Extract the [x, y] coordinate from the center of the cell holding the provided text.  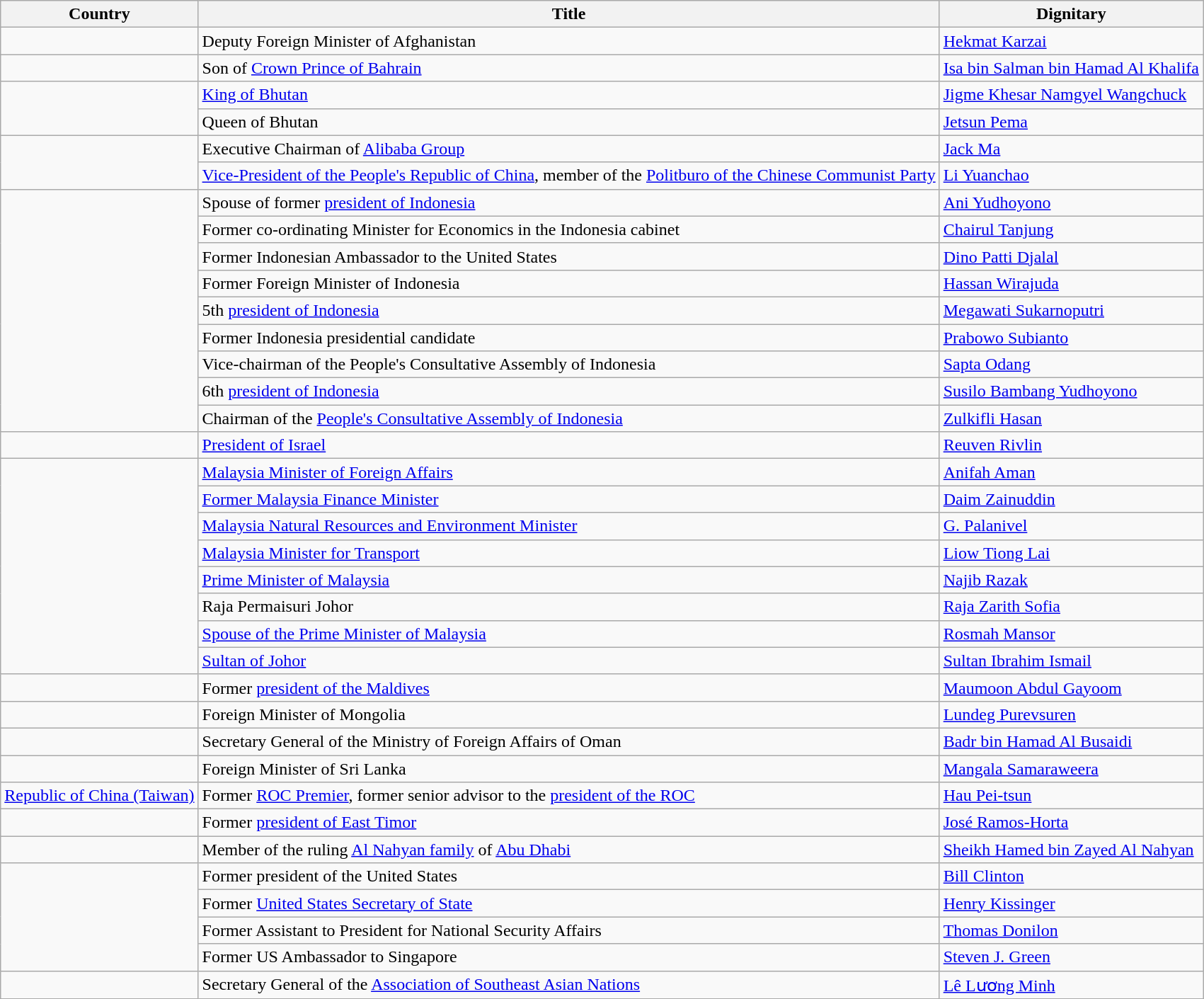
Najib Razak [1071, 580]
Dignitary [1071, 14]
Ani Yudhoyono [1071, 202]
Badr bin Hamad Al Busaidi [1071, 741]
Former ROC Premier, former senior advisor to the president of the ROC [569, 796]
6th president of Indonesia [569, 392]
Thomas Donilon [1071, 930]
Secretary General of the Association of Southeast Asian Nations [569, 985]
Foreign Minister of Sri Lanka [569, 768]
Sheikh Hamed bin Zayed Al Nahyan [1071, 850]
Former US Ambassador to Singapore [569, 957]
President of Israel [569, 445]
Li Yuanchao [1071, 176]
Queen of Bhutan [569, 122]
King of Bhutan [569, 95]
Chairman of the People's Consultative Assembly of Indonesia [569, 418]
Hassan Wirajuda [1071, 283]
Sapta Odang [1071, 365]
Prabowo Subianto [1071, 338]
Former president of East Timor [569, 823]
Jack Ma [1071, 149]
G. Palanivel [1071, 526]
Lundeg Purevsuren [1071, 714]
Zulkifli Hasan [1071, 418]
Sultan Ibrahim Ismail [1071, 661]
Country [99, 14]
Former Assistant to President for National Security Affairs [569, 930]
Mangala Samaraweera [1071, 768]
Prime Minister of Malaysia [569, 580]
Reuven Rivlin [1071, 445]
Foreign Minister of Mongolia [569, 714]
Executive Chairman of Alibaba Group [569, 149]
Megawati Sukarnoputri [1071, 310]
Former Indonesian Ambassador to the United States [569, 256]
Former co-ordinating Minister for Economics in the Indonesia cabinet [569, 229]
Jetsun Pema [1071, 122]
Former Indonesia presidential candidate [569, 338]
Anifah Aman [1071, 472]
Isa bin Salman bin Hamad Al Khalifa [1071, 68]
Former president of the Maldives [569, 687]
Sultan of Johor [569, 661]
Rosmah Mansor [1071, 634]
Bill Clinton [1071, 877]
Liow Tiong Lai [1071, 553]
Maumoon Abdul Gayoom [1071, 687]
Lê Lương Minh [1071, 985]
Title [569, 14]
Henry Kissinger [1071, 903]
Raja Zarith Sofia [1071, 607]
Former president of the United States [569, 877]
Susilo Bambang Yudhoyono [1071, 392]
5th president of Indonesia [569, 310]
Member of the ruling Al Nahyan family of Abu Dhabi [569, 850]
Malaysia Minister for Transport [569, 553]
Spouse of the Prime Minister of Malaysia [569, 634]
Hau Pei-tsun [1071, 796]
Raja Permaisuri Johor [569, 607]
Republic of China (Taiwan) [99, 796]
Jigme Khesar Namgyel Wangchuck [1071, 95]
José Ramos-Horta [1071, 823]
Steven J. Green [1071, 957]
Former Foreign Minister of Indonesia [569, 283]
Chairul Tanjung [1071, 229]
Secretary General of the Ministry of Foreign Affairs of Oman [569, 741]
Former United States Secretary of State [569, 903]
Son of Crown Prince of Bahrain [569, 68]
Deputy Foreign Minister of Afghanistan [569, 41]
Vice-chairman of the People's Consultative Assembly of Indonesia [569, 365]
Hekmat Karzai [1071, 41]
Dino Patti Djalal [1071, 256]
Former Malaysia Finance Minister [569, 499]
Malaysia Minister of Foreign Affairs [569, 472]
Malaysia Natural Resources and Environment Minister [569, 526]
Spouse of former president of Indonesia [569, 202]
Vice-President of the People's Republic of China, member of the Politburo of the Chinese Communist Party [569, 176]
Daim Zainuddin [1071, 499]
